Provide the [x, y] coordinate of the cell's center where the given text is located.  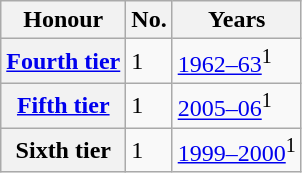
1962–631 [236, 62]
2005–061 [236, 106]
Fourth tier [64, 62]
No. [149, 20]
Fifth tier [64, 106]
Sixth tier [64, 150]
1999–20001 [236, 150]
Years [236, 20]
Honour [64, 20]
